Provide the [X, Y] coordinate of the cell's center where the given text is located.  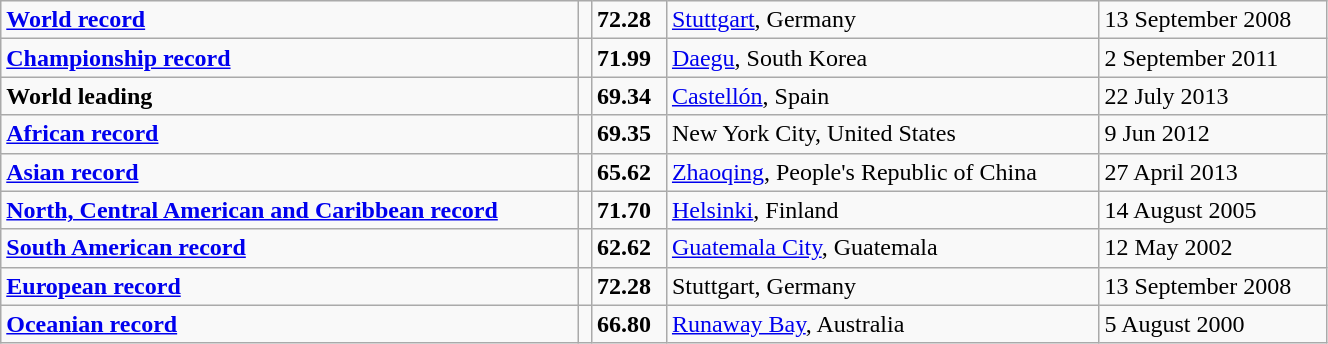
Oceanian record [290, 324]
European record [290, 286]
Championship record [290, 58]
9 Jun 2012 [1212, 134]
New York City, United States [882, 134]
Daegu, South Korea [882, 58]
14 August 2005 [1212, 210]
69.34 [630, 96]
North, Central American and Caribbean record [290, 210]
World record [290, 20]
12 May 2002 [1212, 248]
Asian record [290, 172]
World leading [290, 96]
2 September 2011 [1212, 58]
22 July 2013 [1212, 96]
69.35 [630, 134]
27 April 2013 [1212, 172]
South American record [290, 248]
62.62 [630, 248]
African record [290, 134]
Zhaoqing, People's Republic of China [882, 172]
71.99 [630, 58]
71.70 [630, 210]
5 August 2000 [1212, 324]
Runaway Bay, Australia [882, 324]
Guatemala City, Guatemala [882, 248]
Castellón, Spain [882, 96]
66.80 [630, 324]
65.62 [630, 172]
Helsinki, Finland [882, 210]
